Pinpoint the cell where the given text exists, returning its (X, Y) midpoint coordinate. 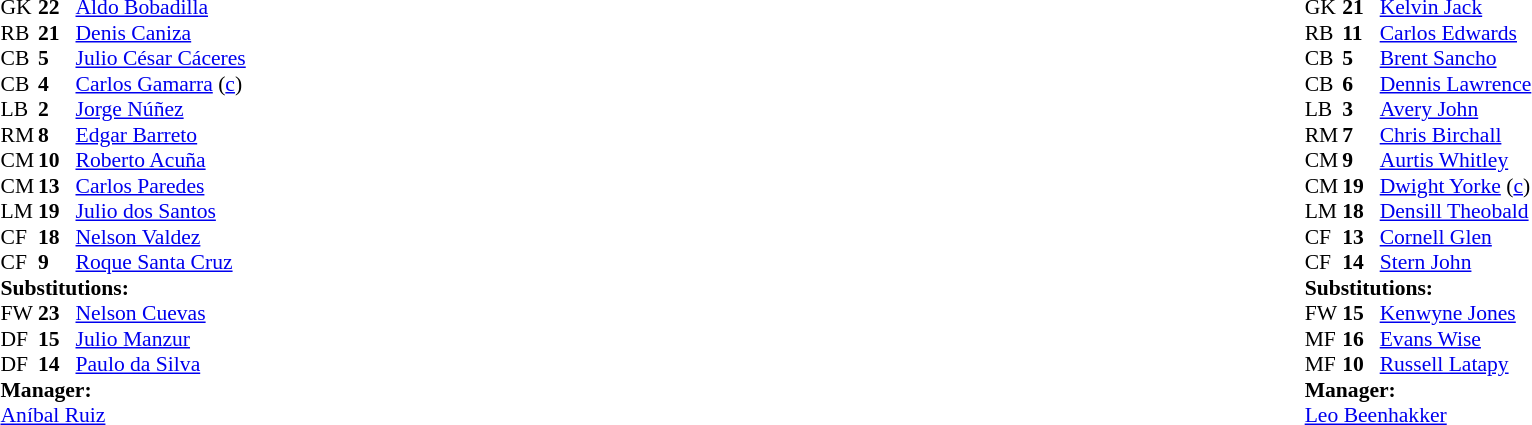
4 (57, 84)
Carlos Edwards (1456, 33)
21 (57, 33)
Stern John (1456, 263)
Chris Birchall (1456, 135)
2 (57, 109)
Kenwyne Jones (1456, 313)
Cornell Glen (1456, 237)
Julio Manzur (161, 339)
Dennis Lawrence (1456, 84)
Avery John (1456, 109)
6 (1361, 84)
Nelson Cuevas (161, 313)
Jorge Núñez (161, 109)
Carlos Gamarra (c) (161, 84)
16 (1361, 339)
Edgar Barreto (161, 135)
Roberto Acuña (161, 161)
Densill Theobald (1456, 211)
Julio dos Santos (161, 211)
Paulo da Silva (161, 365)
Dwight Yorke (c) (1456, 186)
Julio César Cáceres (161, 59)
Carlos Paredes (161, 186)
Nelson Valdez (161, 237)
Roque Santa Cruz (161, 263)
11 (1361, 33)
Aurtis Whitley (1456, 161)
Denis Caniza (161, 33)
7 (1361, 135)
Evans Wise (1456, 339)
3 (1361, 109)
8 (57, 135)
Brent Sancho (1456, 59)
23 (57, 313)
Russell Latapy (1456, 365)
